Pinpoint the cell where the given text exists, returning its (x, y) midpoint coordinate. 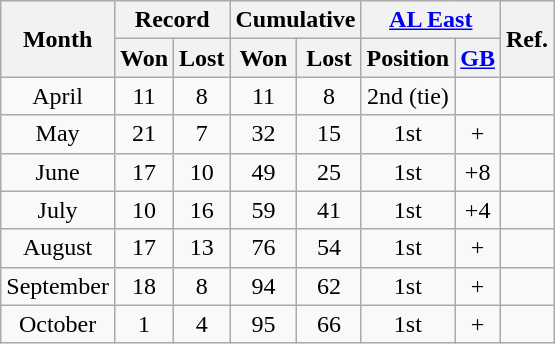
4 (202, 324)
41 (329, 210)
Month (58, 39)
13 (202, 248)
18 (144, 286)
GB (478, 58)
59 (264, 210)
25 (329, 172)
April (58, 96)
7 (202, 134)
15 (329, 134)
1 (144, 324)
2nd (tie) (408, 96)
21 (144, 134)
October (58, 324)
June (58, 172)
August (58, 248)
+4 (478, 210)
September (58, 286)
76 (264, 248)
95 (264, 324)
16 (202, 210)
94 (264, 286)
62 (329, 286)
49 (264, 172)
54 (329, 248)
32 (264, 134)
66 (329, 324)
AL East (431, 20)
Cumulative (296, 20)
July (58, 210)
Record (172, 20)
Position (408, 58)
Ref. (528, 39)
+8 (478, 172)
May (58, 134)
